Return the (x, y) coordinate for the center point of the cell that contains the specified text.  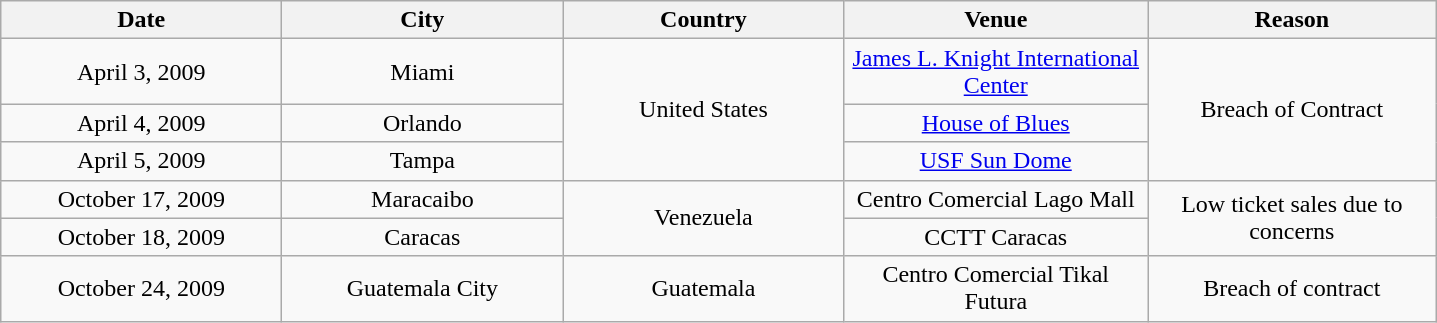
Guatemala City (422, 288)
Venezuela (704, 218)
Caracas (422, 237)
October 17, 2009 (142, 199)
James L. Knight International Center (996, 72)
Low ticket sales due to concerns (1292, 218)
Guatemala (704, 288)
April 4, 2009 (142, 123)
City (422, 20)
Centro Comercial Tikal Futura (996, 288)
October 24, 2009 (142, 288)
House of Blues (996, 123)
United States (704, 110)
Tampa (422, 161)
CCTT Caracas (996, 237)
April 3, 2009 (142, 72)
Centro Comercial Lago Mall (996, 199)
Country (704, 20)
Breach of Contract (1292, 110)
USF Sun Dome (996, 161)
Miami (422, 72)
Venue (996, 20)
Date (142, 20)
Maracaibo (422, 199)
Orlando (422, 123)
April 5, 2009 (142, 161)
October 18, 2009 (142, 237)
Reason (1292, 20)
Breach of contract (1292, 288)
